Find where the given text appears and provide that cell's center as (X, Y) coordinate. 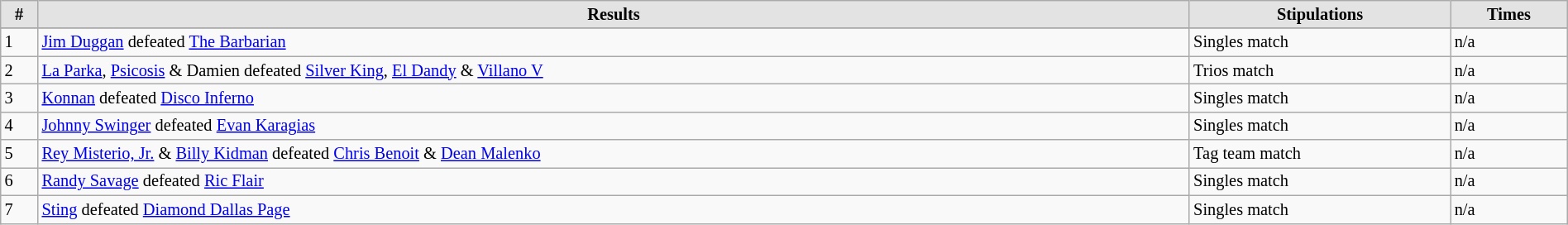
Results (614, 14)
1 (20, 42)
Jim Duggan defeated The Barbarian (614, 42)
Trios match (1320, 70)
7 (20, 209)
5 (20, 154)
Konnan defeated Disco Inferno (614, 98)
Rey Misterio, Jr. & Billy Kidman defeated Chris Benoit & Dean Malenko (614, 154)
Sting defeated Diamond Dallas Page (614, 209)
Stipulations (1320, 14)
La Parka, Psicosis & Damien defeated Silver King, El Dandy & Villano V (614, 70)
Times (1508, 14)
2 (20, 70)
3 (20, 98)
# (20, 14)
4 (20, 126)
Tag team match (1320, 154)
Randy Savage defeated Ric Flair (614, 181)
Johnny Swinger defeated Evan Karagias (614, 126)
6 (20, 181)
